Return the (X, Y) coordinate for the center point of the cell that contains the specified text.  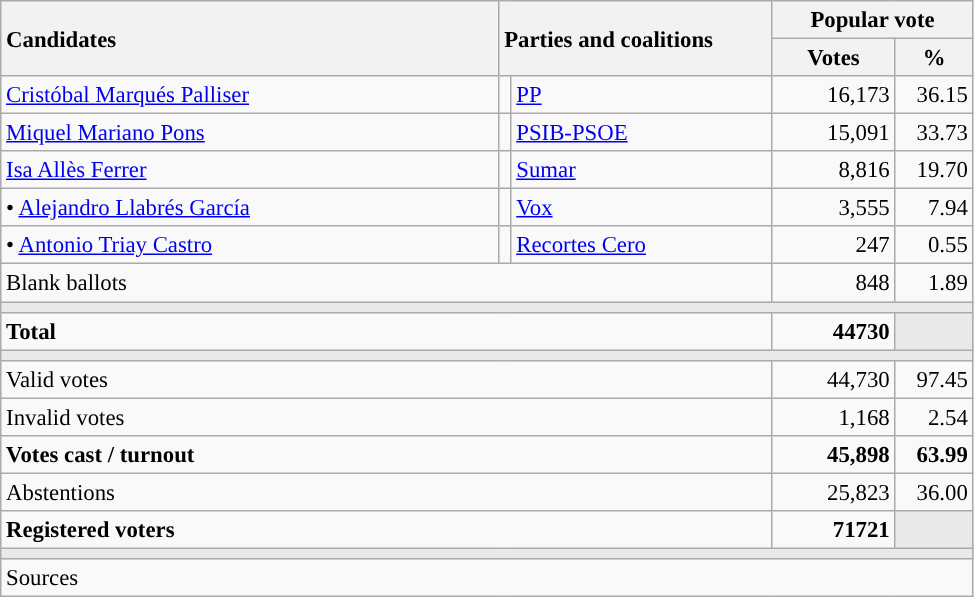
Candidates (250, 38)
8,816 (834, 170)
2.54 (934, 417)
Blank ballots (386, 283)
Parties and coalitions (636, 38)
Total (386, 331)
7.94 (934, 208)
Sumar (642, 170)
PSIB-PSOE (642, 133)
1,168 (834, 417)
97.45 (934, 379)
44,730 (834, 379)
Cristóbal Marqués Palliser (250, 95)
• Alejandro Llabrés García (250, 208)
Votes (834, 58)
19.70 (934, 170)
247 (834, 245)
Abstentions (386, 492)
Sources (487, 578)
45,898 (834, 455)
3,555 (834, 208)
Valid votes (386, 379)
1.89 (934, 283)
Votes cast / turnout (386, 455)
36.00 (934, 492)
25,823 (834, 492)
Miquel Mariano Pons (250, 133)
15,091 (834, 133)
Isa Allès Ferrer (250, 170)
848 (834, 283)
Recortes Cero (642, 245)
71721 (834, 530)
16,173 (834, 95)
Invalid votes (386, 417)
% (934, 58)
0.55 (934, 245)
36.15 (934, 95)
Vox (642, 208)
44730 (834, 331)
Registered voters (386, 530)
Popular vote (872, 20)
PP (642, 95)
33.73 (934, 133)
63.99 (934, 455)
• Antonio Triay Castro (250, 245)
